Identify which cell holds the provided text, then report its (x, y) central coordinate. 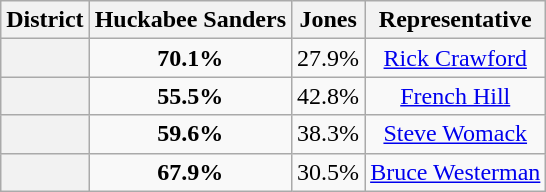
Representative (456, 20)
70.1% (190, 58)
French Hill (456, 96)
30.5% (328, 172)
59.6% (190, 134)
42.8% (328, 96)
Huckabee Sanders (190, 20)
Bruce Westerman (456, 172)
Rick Crawford (456, 58)
Steve Womack (456, 134)
27.9% (328, 58)
38.3% (328, 134)
55.5% (190, 96)
67.9% (190, 172)
District (45, 20)
Jones (328, 20)
